Determine the (x, y) coordinate at the center of the cell enclosing the given text.  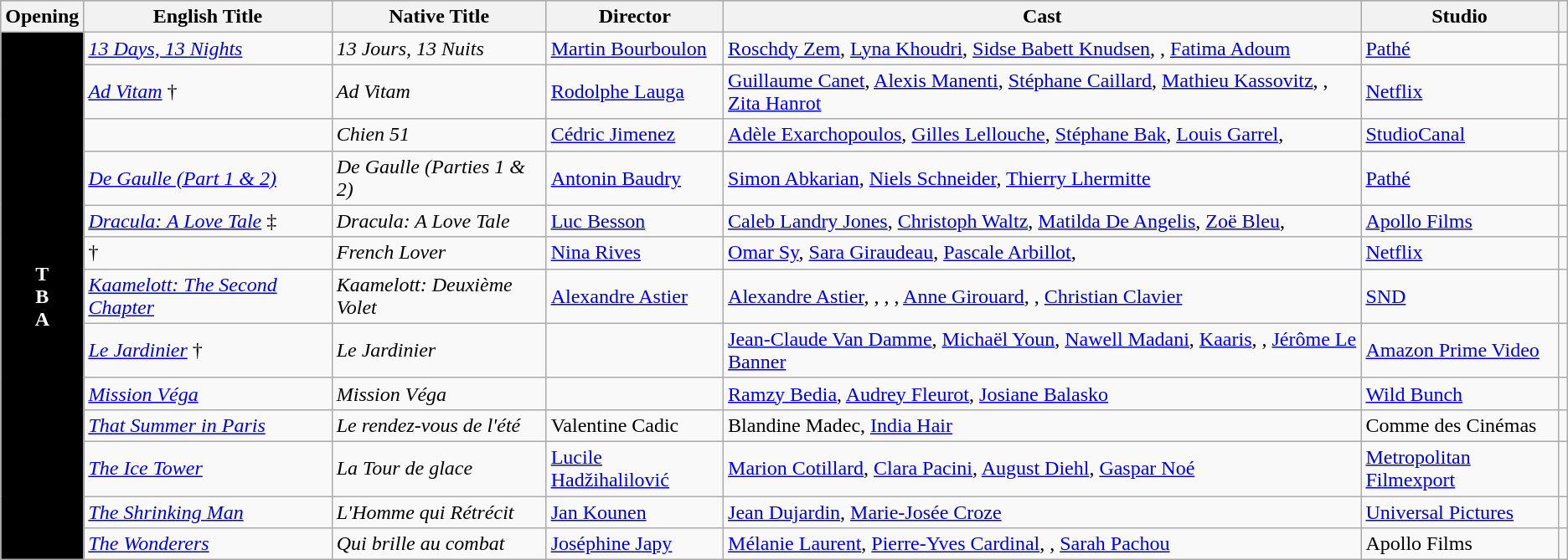
SND (1459, 296)
Le rendez-vous de l'été (439, 425)
Alexandre Astier (635, 296)
Comme des Cinémas (1459, 425)
Joséphine Japy (635, 544)
Ad Vitam † (208, 92)
Cédric Jimenez (635, 135)
Antonin Baudry (635, 177)
Adèle Exarchopoulos, Gilles Lellouche, Stéphane Bak, Louis Garrel, (1042, 135)
Kaamelott: The Second Chapter (208, 296)
De Gaulle (Part 1 & 2) (208, 177)
Studio (1459, 17)
Le Jardinier (439, 350)
Guillaume Canet, Alexis Manenti, Stéphane Caillard, Mathieu Kassovitz, , Zita Hanrot (1042, 92)
Director (635, 17)
13 Jours, 13 Nuits (439, 49)
La Tour de glace (439, 469)
Lucile Hadžihalilović (635, 469)
Ad Vitam (439, 92)
Jan Kounen (635, 511)
The Shrinking Man (208, 511)
The Ice Tower (208, 469)
French Lover (439, 253)
Metropolitan Filmexport (1459, 469)
13 Days, 13 Nights (208, 49)
Luc Besson (635, 221)
† (208, 253)
StudioCanal (1459, 135)
Opening (42, 17)
Amazon Prime Video (1459, 350)
Blandine Madec, India Hair (1042, 425)
De Gaulle (Parties 1 & 2) (439, 177)
Native Title (439, 17)
The Wonderers (208, 544)
Qui brille au combat (439, 544)
TBA (42, 296)
Marion Cotillard, Clara Pacini, August Diehl, Gaspar Noé (1042, 469)
Wild Bunch (1459, 393)
L'Homme qui Rétrécit (439, 511)
English Title (208, 17)
Le Jardinier † (208, 350)
Jean-Claude Van Damme, Michaël Youn, Nawell Madani, Kaaris, , Jérôme Le Banner (1042, 350)
Jean Dujardin, Marie-Josée Croze (1042, 511)
Cast (1042, 17)
Dracula: A Love Tale ‡ (208, 221)
Martin Bourboulon (635, 49)
Omar Sy, Sara Giraudeau, Pascale Arbillot, (1042, 253)
Valentine Cadic (635, 425)
Universal Pictures (1459, 511)
Roschdy Zem, Lyna Khoudri, Sidse Babett Knudsen, , Fatima Adoum (1042, 49)
Alexandre Astier, , , , Anne Girouard, , Christian Clavier (1042, 296)
Ramzy Bedia, Audrey Fleurot, Josiane Balasko (1042, 393)
Caleb Landry Jones, Christoph Waltz, Matilda De Angelis, Zoë Bleu, (1042, 221)
Kaamelott: Deuxième Volet (439, 296)
Rodolphe Lauga (635, 92)
Dracula: A Love Tale (439, 221)
Simon Abkarian, Niels Schneider, Thierry Lhermitte (1042, 177)
Mélanie Laurent, Pierre-Yves Cardinal, , Sarah Pachou (1042, 544)
Chien 51 (439, 135)
Nina Rives (635, 253)
That Summer in Paris (208, 425)
